Detect which cell encompasses the target text, then output its (x, y) center coordinate. 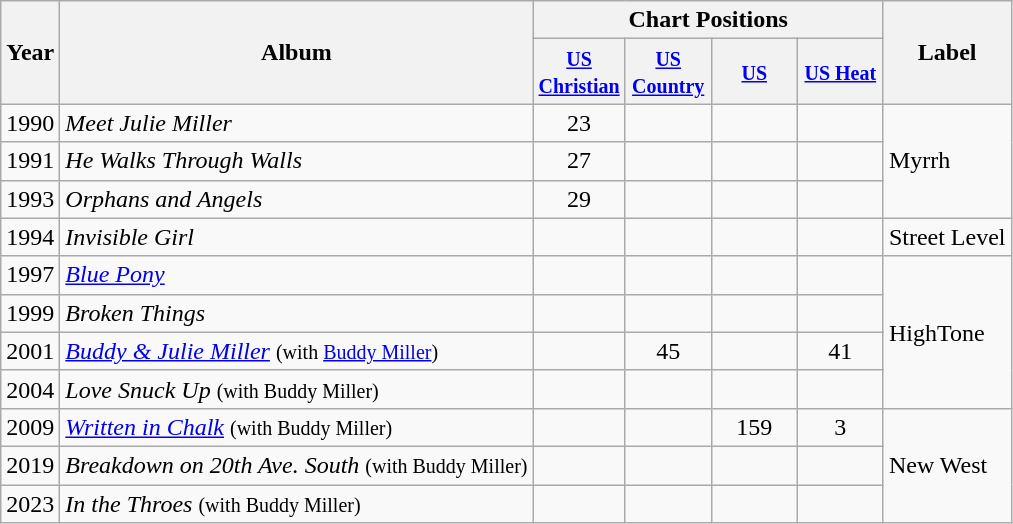
Breakdown on 20th Ave. South (with Buddy Miller) (296, 465)
2023 (30, 503)
45 (668, 351)
3 (840, 427)
US Christian (579, 72)
Street Level (947, 237)
US (754, 72)
2009 (30, 427)
23 (579, 123)
Invisible Girl (296, 237)
Myrrh (947, 161)
Written in Chalk (with Buddy Miller) (296, 427)
Orphans and Angels (296, 199)
Meet Julie Miller (296, 123)
He Walks Through Walls (296, 161)
In the Throes (with Buddy Miller) (296, 503)
2004 (30, 389)
HighTone (947, 332)
Chart Positions (708, 20)
29 (579, 199)
159 (754, 427)
1999 (30, 313)
Year (30, 52)
Label (947, 52)
US Country (668, 72)
Blue Pony (296, 275)
2019 (30, 465)
US Heat (840, 72)
Album (296, 52)
Broken Things (296, 313)
1994 (30, 237)
1990 (30, 123)
1991 (30, 161)
41 (840, 351)
1993 (30, 199)
2001 (30, 351)
27 (579, 161)
Buddy & Julie Miller (with Buddy Miller) (296, 351)
Love Snuck Up (with Buddy Miller) (296, 389)
1997 (30, 275)
New West (947, 465)
